Locate the cell with the specified text and output its [X, Y] center coordinate. 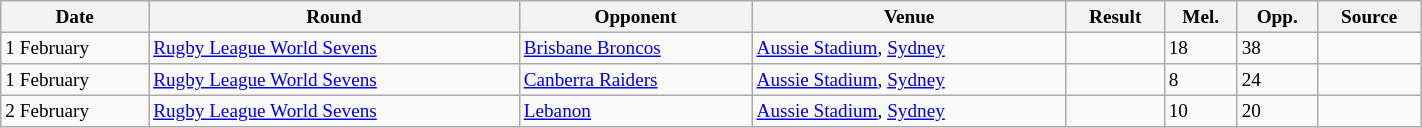
24 [1277, 80]
Round [334, 17]
2 February [75, 111]
18 [1200, 48]
Venue [909, 17]
38 [1277, 48]
Opponent [636, 17]
Brisbane Broncos [636, 48]
Date [75, 17]
Lebanon [636, 111]
10 [1200, 111]
Opp. [1277, 17]
Canberra Raiders [636, 80]
20 [1277, 111]
Mel. [1200, 17]
Result [1115, 17]
Source [1369, 17]
8 [1200, 80]
